Find where the given text appears and provide that cell's center as (x, y) coordinate. 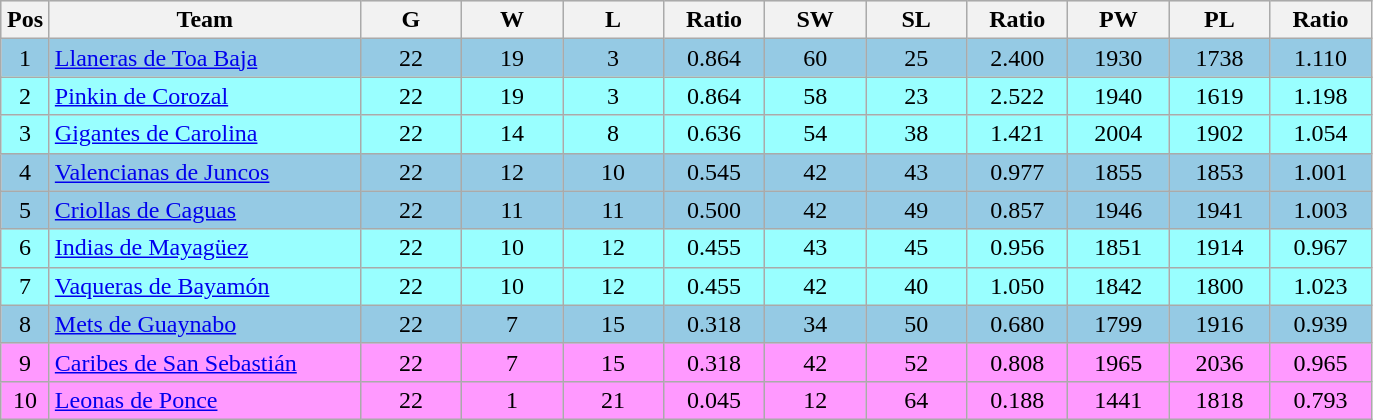
1.023 (1320, 286)
40 (916, 286)
0.045 (714, 400)
1.001 (1320, 172)
1799 (1118, 324)
L (612, 20)
1930 (1118, 58)
Leonas de Ponce (204, 400)
0.545 (714, 172)
0.793 (1320, 400)
2036 (1220, 362)
G (410, 20)
SL (916, 20)
0.956 (1018, 248)
54 (816, 134)
52 (916, 362)
2004 (1118, 134)
0.967 (1320, 248)
1619 (1220, 96)
45 (916, 248)
Caribes de San Sebastián (204, 362)
1.198 (1320, 96)
Indias de Mayagüez (204, 248)
1946 (1118, 210)
Pinkin de Corozal (204, 96)
Valencianas de Juncos (204, 172)
Vaqueras de Bayamón (204, 286)
1441 (1118, 400)
0.965 (1320, 362)
1.421 (1018, 134)
1818 (1220, 400)
0.680 (1018, 324)
1.054 (1320, 134)
1855 (1118, 172)
Pos (26, 20)
9 (26, 362)
0.188 (1018, 400)
Mets de Guaynabo (204, 324)
PW (1118, 20)
1800 (1220, 286)
Gigantes de Carolina (204, 134)
2 (26, 96)
1.110 (1320, 58)
0.977 (1018, 172)
21 (612, 400)
PL (1220, 20)
38 (916, 134)
0.636 (714, 134)
1851 (1118, 248)
64 (916, 400)
60 (816, 58)
1916 (1220, 324)
50 (916, 324)
14 (512, 134)
2.522 (1018, 96)
1965 (1118, 362)
1914 (1220, 248)
0.939 (1320, 324)
W (512, 20)
1902 (1220, 134)
34 (816, 324)
Llaneras de Toa Baja (204, 58)
2.400 (1018, 58)
1940 (1118, 96)
4 (26, 172)
1853 (1220, 172)
1842 (1118, 286)
1.050 (1018, 286)
25 (916, 58)
Criollas de Caguas (204, 210)
0.500 (714, 210)
1738 (1220, 58)
6 (26, 248)
5 (26, 210)
0.808 (1018, 362)
23 (916, 96)
0.857 (1018, 210)
Team (204, 20)
SW (816, 20)
58 (816, 96)
49 (916, 210)
1.003 (1320, 210)
1941 (1220, 210)
